Scan for the cell matching the given text and deliver its (x, y) coordinate at center. 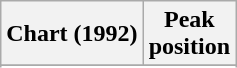
Peakposition (189, 34)
Chart (1992) (72, 34)
